Detect which cell encompasses the target text, then output its [X, Y] center coordinate. 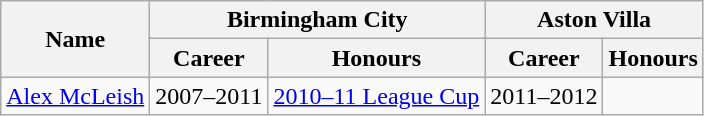
Birmingham City [318, 20]
Alex McLeish [76, 96]
2007–2011 [209, 96]
Aston Villa [594, 20]
Name [76, 39]
2010–11 League Cup [376, 96]
2011–2012 [544, 96]
